Capture the cell that displays the provided text and extract its (x, y) central coordinate. 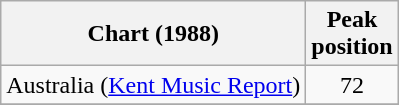
72 (352, 85)
Peakposition (352, 34)
Chart (1988) (154, 34)
Australia (Kent Music Report) (154, 85)
